Determine the [X, Y] coordinate at the center of the cell enclosing the given text.  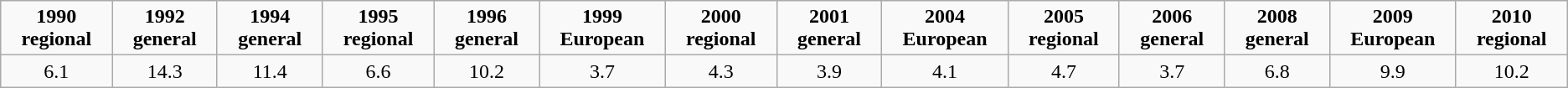
2004 European [945, 28]
14.3 [165, 71]
4.1 [945, 71]
1996 general [487, 28]
6.6 [379, 71]
2005 regional [1064, 28]
4.3 [720, 71]
6.8 [1277, 71]
2001 general [829, 28]
1999 European [602, 28]
6.1 [57, 71]
2008 general [1277, 28]
1995 regional [379, 28]
4.7 [1064, 71]
11.4 [270, 71]
2010 regional [1511, 28]
2000 regional [720, 28]
9.9 [1393, 71]
1992 general [165, 28]
2006 general [1172, 28]
3.9 [829, 71]
1990 regional [57, 28]
1994 general [270, 28]
2009 European [1393, 28]
